Capture the cell that displays the provided text and extract its (x, y) central coordinate. 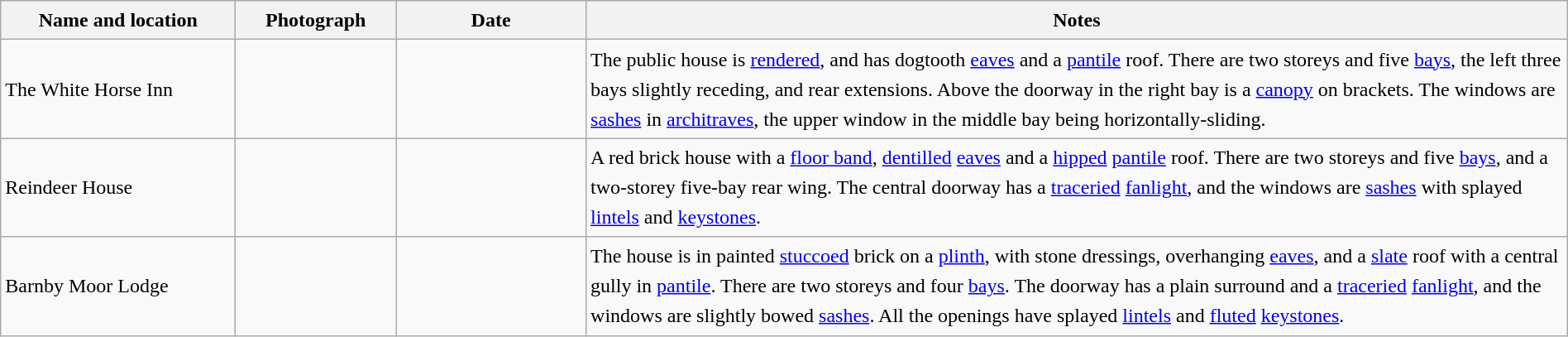
Notes (1077, 20)
Barnby Moor Lodge (118, 286)
Name and location (118, 20)
Photograph (316, 20)
The White Horse Inn (118, 89)
Date (491, 20)
Reindeer House (118, 187)
